Provide the [X, Y] coordinate of the cell's center where the given text is located.  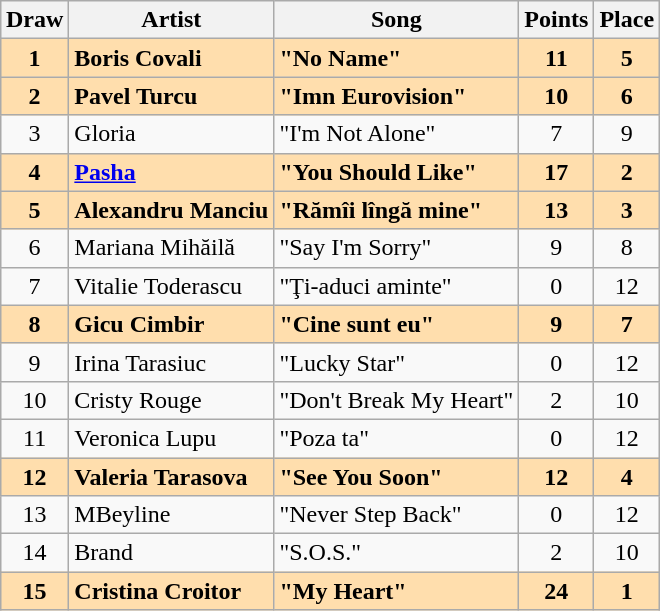
"S.O.S." [396, 553]
Place [627, 20]
"My Heart" [396, 591]
"See You Soon" [396, 477]
24 [556, 591]
17 [556, 172]
14 [34, 553]
Veronica Lupu [172, 438]
Draw [34, 20]
"I'm Not Alone" [396, 134]
Alexandru Manciu [172, 210]
Cristina Croitor [172, 591]
"Don't Break My Heart" [396, 400]
"Imn Eurovision" [396, 96]
Valeria Tarasova [172, 477]
Song [396, 20]
"Never Step Back" [396, 515]
"Lucky Star" [396, 362]
"No Name" [396, 58]
MBeyline [172, 515]
Boris Covali [172, 58]
15 [34, 591]
Cristy Rouge [172, 400]
Gloria [172, 134]
Vitalie Toderascu [172, 286]
Brand [172, 553]
"Cine sunt eu" [396, 324]
"Ţi-aduci aminte" [396, 286]
Gicu Cimbir [172, 324]
Pasha [172, 172]
Mariana Mihăilă [172, 248]
"You Should Like" [396, 172]
Irina Tarasiuc [172, 362]
Pavel Turcu [172, 96]
Artist [172, 20]
Points [556, 20]
"Rămîi lîngă mine" [396, 210]
"Say I'm Sorry" [396, 248]
"Poza ta" [396, 438]
